Determine the (X, Y) coordinate at the center of the cell enclosing the given text.  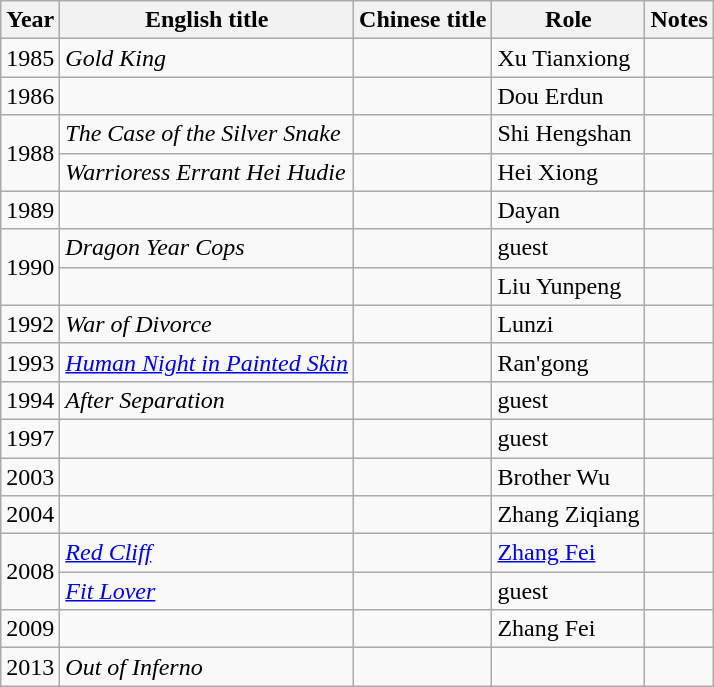
Human Night in Painted Skin (207, 362)
Year (30, 20)
Brother Wu (568, 477)
Lunzi (568, 324)
Out of Inferno (207, 667)
2008 (30, 572)
1992 (30, 324)
The Case of the Silver Snake (207, 134)
Zhang Ziqiang (568, 515)
Red Cliff (207, 553)
Liu Yunpeng (568, 286)
English title (207, 20)
2009 (30, 629)
1989 (30, 210)
Warrioress Errant Hei Hudie (207, 172)
1990 (30, 267)
Fit Lover (207, 591)
2004 (30, 515)
After Separation (207, 400)
War of Divorce (207, 324)
1988 (30, 153)
1994 (30, 400)
Gold King (207, 58)
1997 (30, 438)
Shi Hengshan (568, 134)
Notes (679, 20)
1993 (30, 362)
Ran'gong (568, 362)
1985 (30, 58)
2003 (30, 477)
Dou Erdun (568, 96)
Role (568, 20)
Dayan (568, 210)
Xu Tianxiong (568, 58)
Chinese title (423, 20)
2013 (30, 667)
Hei Xiong (568, 172)
1986 (30, 96)
Dragon Year Cops (207, 248)
